Find where the given text appears and provide that cell's center as (x, y) coordinate. 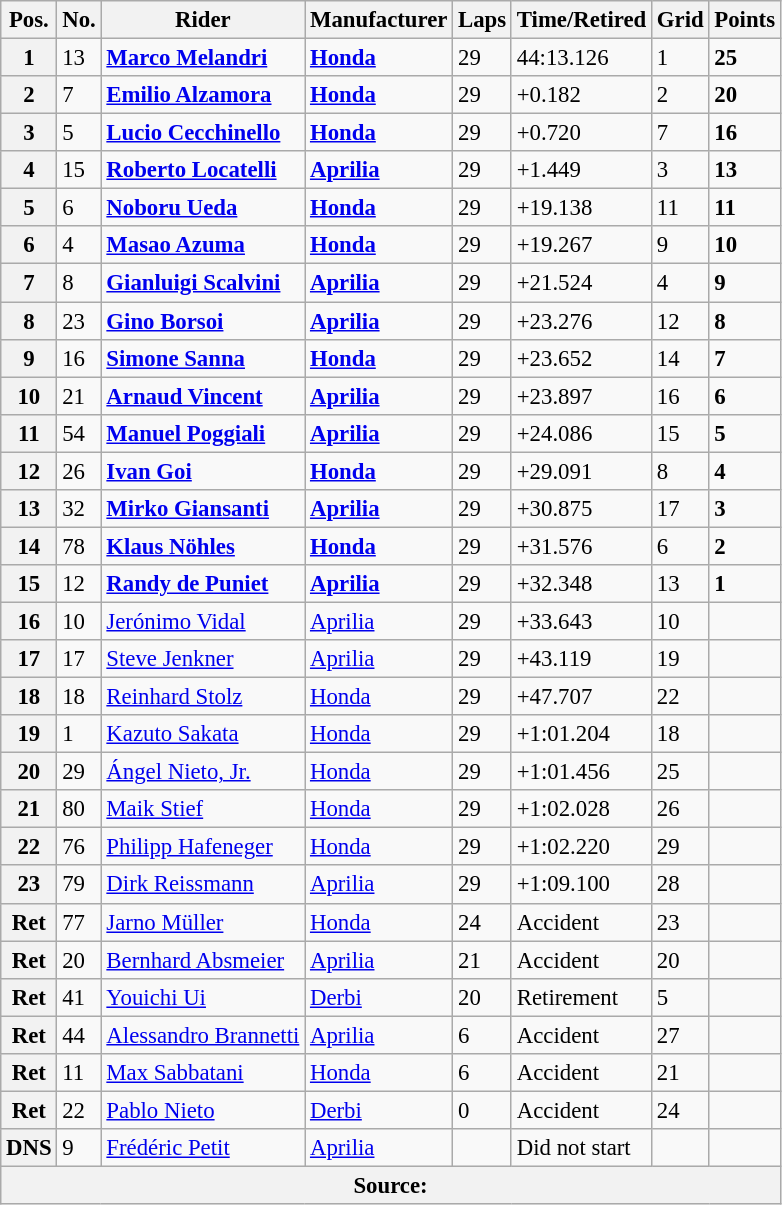
DNS (29, 1148)
Dirk Reissmann (203, 885)
Masao Azuma (203, 245)
+30.875 (581, 509)
+24.086 (581, 433)
76 (79, 847)
Grid (680, 20)
Noboru Ueda (203, 208)
+23.652 (581, 358)
Jarno Müller (203, 922)
Reinhard Stolz (203, 697)
Max Sabbatani (203, 1073)
Emilio Alzamora (203, 95)
+33.643 (581, 621)
Randy de Puniet (203, 584)
Arnaud Vincent (203, 396)
Gianluigi Scalvini (203, 283)
+1:01.204 (581, 734)
Jerónimo Vidal (203, 621)
Kazuto Sakata (203, 734)
+31.576 (581, 546)
+1:02.028 (581, 809)
80 (79, 809)
Ángel Nieto, Jr. (203, 772)
Youichi Ui (203, 997)
78 (79, 546)
Pos. (29, 20)
Did not start (581, 1148)
+0.720 (581, 133)
28 (680, 885)
+1:02.220 (581, 847)
77 (79, 922)
Frédéric Petit (203, 1148)
Roberto Locatelli (203, 170)
Klaus Nöhles (203, 546)
Laps (482, 20)
Lucio Cecchinello (203, 133)
+0.182 (581, 95)
27 (680, 1035)
0 (482, 1110)
Source: (391, 1185)
Retirement (581, 997)
41 (79, 997)
Simone Sanna (203, 358)
+19.267 (581, 245)
Steve Jenkner (203, 659)
+19.138 (581, 208)
Rider (203, 20)
Maik Stief (203, 809)
Bernhard Absmeier (203, 960)
+21.524 (581, 283)
+23.897 (581, 396)
+47.707 (581, 697)
+1:01.456 (581, 772)
79 (79, 885)
Mirko Giansanti (203, 509)
Manuel Poggiali (203, 433)
Marco Melandri (203, 58)
44:13.126 (581, 58)
Alessandro Brannetti (203, 1035)
+29.091 (581, 471)
Manufacturer (379, 20)
Pablo Nieto (203, 1110)
+32.348 (581, 584)
+23.276 (581, 321)
+1:09.100 (581, 885)
54 (79, 433)
Ivan Goi (203, 471)
32 (79, 509)
Points (744, 20)
Philipp Hafeneger (203, 847)
+43.119 (581, 659)
Time/Retired (581, 20)
44 (79, 1035)
+1.449 (581, 170)
Gino Borsoi (203, 321)
No. (79, 20)
